Search for the cell housing the specified text and yield its [x, y] center coordinate. 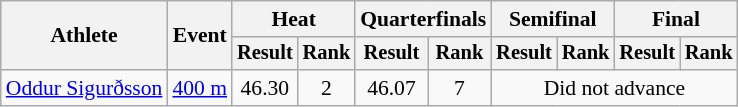
2 [327, 88]
Oddur Sigurðsson [84, 88]
Semifinal [552, 19]
46.07 [391, 88]
Heat [294, 19]
400 m [200, 88]
Final [676, 19]
Quarterfinals [423, 19]
Event [200, 36]
Did not advance [614, 88]
7 [460, 88]
46.30 [265, 88]
Athlete [84, 36]
